From the cell containing the given text, extract its center point as [x, y] coordinate. 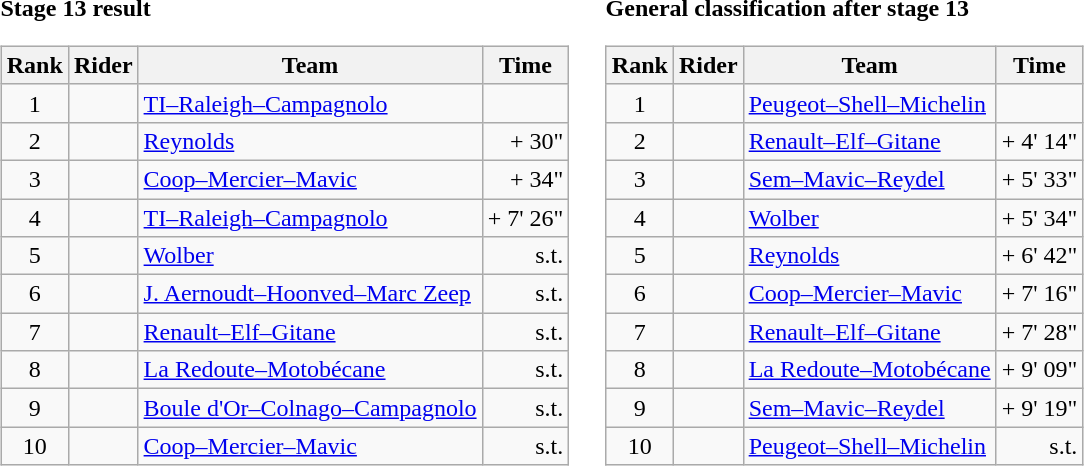
+ 4' 14" [1040, 141]
+ 7' 26" [526, 217]
+ 9' 19" [1040, 408]
+ 30" [526, 141]
+ 7' 16" [1040, 294]
+ 6' 42" [1040, 256]
Boule d'Or–Colnago–Campagnolo [310, 408]
+ 7' 28" [1040, 332]
J. Aernoudt–Hoonved–Marc Zeep [310, 294]
+ 5' 34" [1040, 217]
+ 34" [526, 179]
+ 9' 09" [1040, 370]
+ 5' 33" [1040, 179]
